Find where the given text appears and provide that cell's center as (x, y) coordinate. 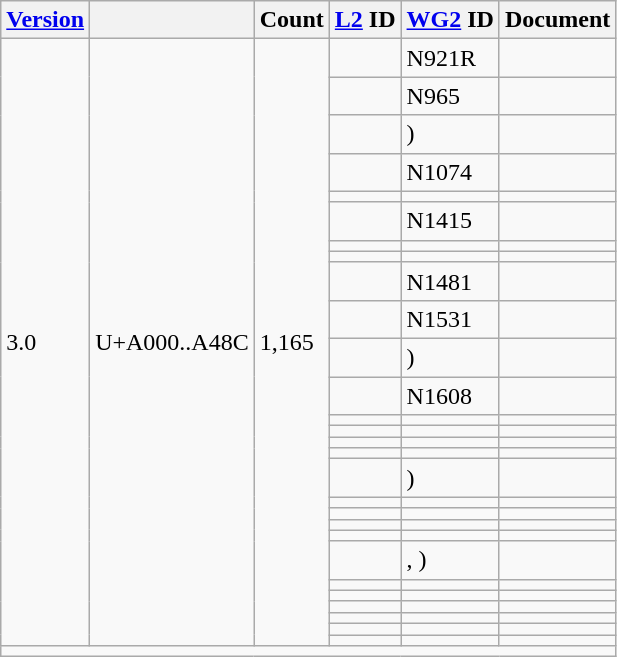
N1074 (450, 172)
N1531 (450, 319)
L2 ID (365, 20)
Document (557, 20)
U+A000..A48C (172, 342)
N1415 (450, 221)
N1481 (450, 281)
N921R (450, 58)
, ) (450, 560)
Count (292, 20)
N965 (450, 96)
WG2 ID (450, 20)
N1608 (450, 395)
Version (46, 20)
1,165 (292, 342)
3.0 (46, 342)
